Find where the given text appears and provide that cell's center as [X, Y] coordinate. 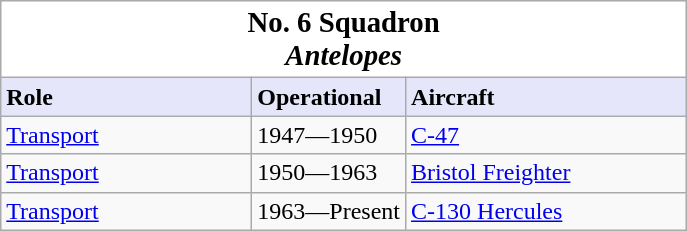
No. 6 Squadron Antelopes [344, 40]
C-47 [546, 135]
Operational [329, 97]
Bristol Freighter [546, 173]
C-130 Hercules [546, 211]
Aircraft [546, 97]
1963—Present [329, 211]
1947—1950 [329, 135]
Role [126, 97]
1950—1963 [329, 173]
